Detect which cell encompasses the target text, then output its [X, Y] center coordinate. 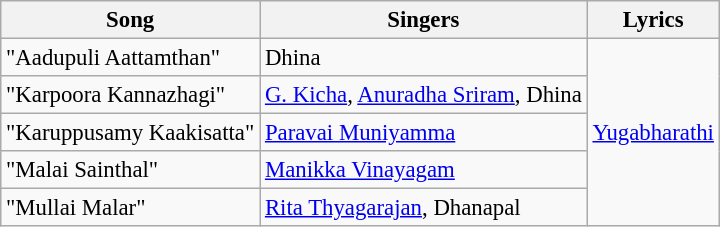
"Karuppusamy Kaakisatta" [130, 133]
Manikka Vinayagam [424, 170]
Lyrics [653, 20]
"Karpoora Kannazhagi" [130, 95]
Rita Thyagarajan, Dhanapal [424, 208]
Paravai Muniyamma [424, 133]
"Aadupuli Aattamthan" [130, 58]
Yugabharathi [653, 133]
"Mullai Malar" [130, 208]
G. Kicha, Anuradha Sriram, Dhina [424, 95]
Dhina [424, 58]
Song [130, 20]
"Malai Sainthal" [130, 170]
Singers [424, 20]
